Scan for the cell matching the given text and deliver its [x, y] coordinate at center. 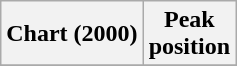
Peakposition [189, 34]
Chart (2000) [72, 34]
